For the text-containing cell, return its midpoint in (X, Y) coordinate format. 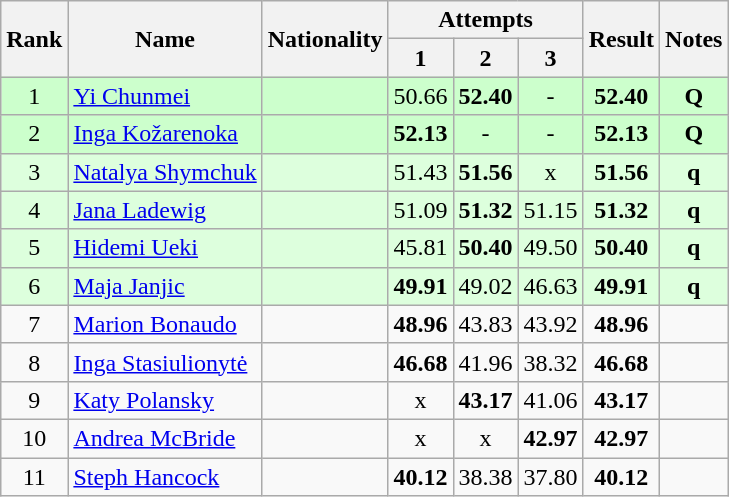
Name (165, 39)
9 (34, 400)
Marion Bonaudo (165, 324)
Natalya Shymchuk (165, 172)
Result (621, 39)
Jana Ladewig (165, 210)
43.83 (486, 324)
Andrea McBride (165, 438)
37.80 (550, 477)
Attempts (486, 20)
Notes (694, 39)
Hidemi Ueki (165, 248)
38.38 (486, 477)
Katy Polansky (165, 400)
Inga Kožarenoka (165, 134)
Yi Chunmei (165, 96)
46.63 (550, 286)
5 (34, 248)
45.81 (420, 248)
43.92 (550, 324)
6 (34, 286)
49.02 (486, 286)
10 (34, 438)
Inga Stasiulionytė (165, 362)
41.96 (486, 362)
38.32 (550, 362)
51.43 (420, 172)
50.66 (420, 96)
Steph Hancock (165, 477)
4 (34, 210)
51.09 (420, 210)
8 (34, 362)
49.50 (550, 248)
7 (34, 324)
Nationality (325, 39)
Rank (34, 39)
11 (34, 477)
41.06 (550, 400)
Maja Janjic (165, 286)
51.15 (550, 210)
